Extract the [X, Y] coordinate from the center of the cell holding the provided text.  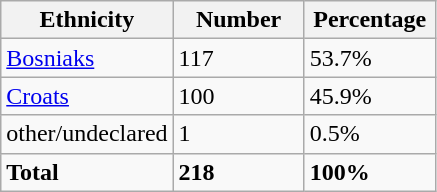
100% [370, 172]
117 [238, 58]
Croats [87, 96]
Number [238, 20]
Percentage [370, 20]
Bosniaks [87, 58]
1 [238, 134]
Total [87, 172]
53.7% [370, 58]
100 [238, 96]
45.9% [370, 96]
0.5% [370, 134]
218 [238, 172]
other/undeclared [87, 134]
Ethnicity [87, 20]
